Locate the cell with the specified text and output its (x, y) center coordinate. 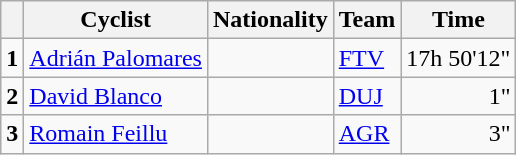
FTV (367, 58)
1" (458, 96)
DUJ (367, 96)
Romain Feillu (116, 134)
Cyclist (116, 20)
Team (367, 20)
Time (458, 20)
2 (12, 96)
3" (458, 134)
17h 50'12" (458, 58)
Adrián Palomares (116, 58)
3 (12, 134)
AGR (367, 134)
1 (12, 58)
Nationality (270, 20)
David Blanco (116, 96)
